Identify which cell holds the provided text, then report its (x, y) central coordinate. 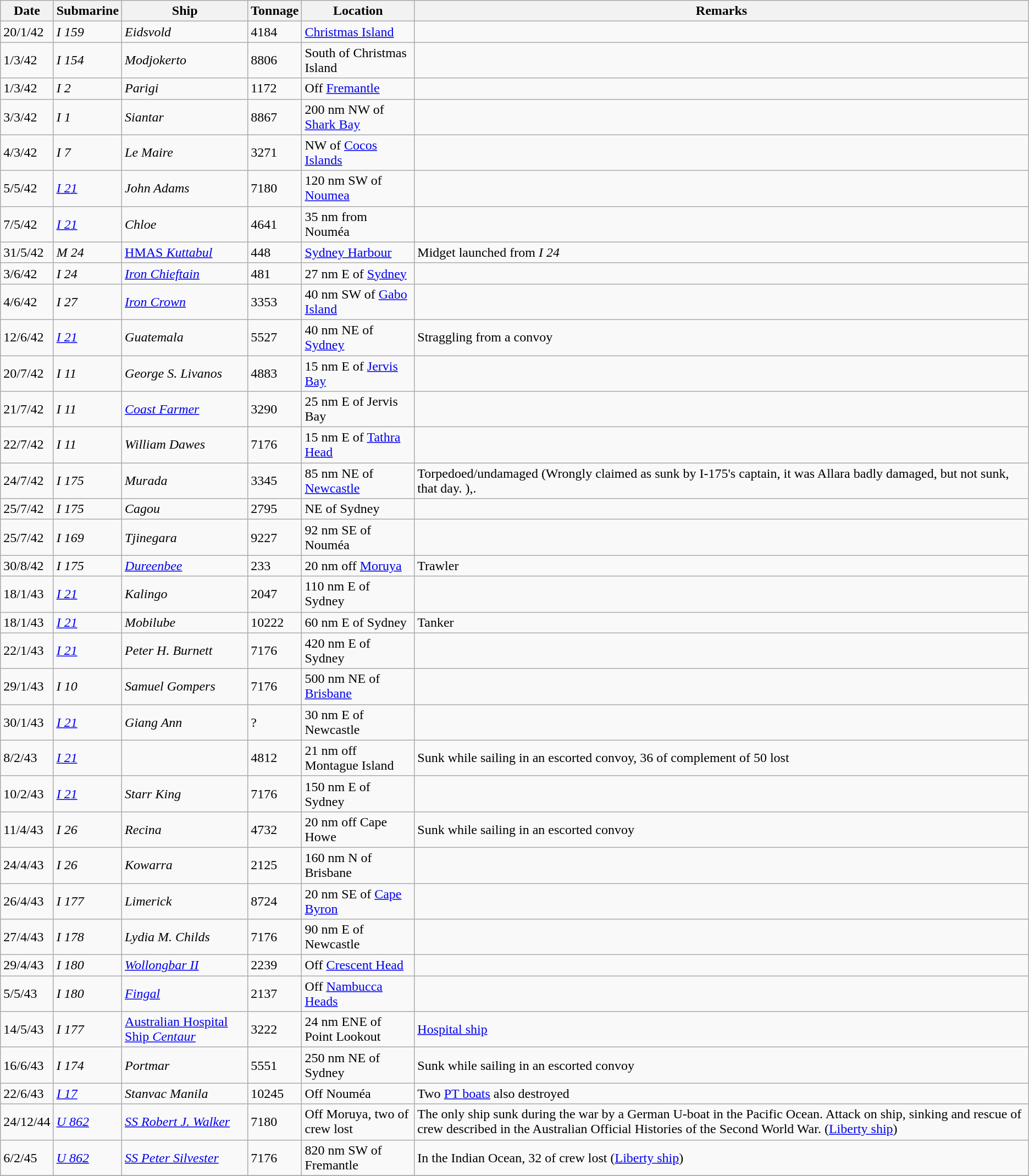
Starr King (185, 794)
4641 (275, 224)
Off Nouméa (358, 1094)
20 nm off Moruya (358, 566)
Mobilube (185, 622)
5/5/42 (27, 188)
1172 (275, 89)
4/3/42 (27, 153)
22/6/43 (27, 1094)
4/6/42 (27, 301)
29/4/43 (27, 965)
Straggling from a convoy (721, 338)
40 nm SW of Gabo Island (358, 301)
I 178 (87, 937)
I 154 (87, 60)
22/7/42 (27, 445)
3/3/42 (27, 117)
Eidsvold (185, 32)
I 24 (87, 273)
Date (27, 11)
Giang Ann (185, 722)
Limerick (185, 901)
24 nm ENE of Point Lookout (358, 1029)
I 174 (87, 1065)
5551 (275, 1065)
10/2/43 (27, 794)
? (275, 722)
I 27 (87, 301)
South of Christmas Island (358, 60)
160 nm N of Brisbane (358, 865)
I 159 (87, 32)
11/4/43 (27, 829)
12/6/42 (27, 338)
16/6/43 (27, 1065)
Fingal (185, 994)
Chloe (185, 224)
24/12/44 (27, 1122)
5/5/43 (27, 994)
30/1/43 (27, 722)
22/1/43 (27, 651)
Christmas Island (358, 32)
60 nm E of Sydney (358, 622)
Sydney Harbour (358, 252)
8806 (275, 60)
NW of Cocos Islands (358, 153)
40 nm NE of Sydney (358, 338)
Location (358, 11)
2239 (275, 965)
Modjokerto (185, 60)
481 (275, 273)
29/1/43 (27, 686)
Two PT boats also destroyed (721, 1094)
8724 (275, 901)
Siantar (185, 117)
Tanker (721, 622)
Stanvac Manila (185, 1094)
35 nm from Nouméa (358, 224)
10245 (275, 1094)
Portmar (185, 1065)
14/5/43 (27, 1029)
Kalingo (185, 594)
110 nm E of Sydney (358, 594)
Iron Crown (185, 301)
Off Moruya, two of crew lost (358, 1122)
Sunk while sailing in an escorted convoy, 36 of complement of 50 lost (721, 758)
Off Nambucca Heads (358, 994)
Samuel Gompers (185, 686)
Tjinegara (185, 538)
20/7/42 (27, 373)
In the Indian Ocean, 32 of crew lost (Liberty ship) (721, 1158)
10222 (275, 622)
I 10 (87, 686)
3271 (275, 153)
Recina (185, 829)
20/1/42 (27, 32)
500 nm NE of Brisbane (358, 686)
3290 (275, 409)
Kowarra (185, 865)
Australian Hospital Ship Centaur (185, 1029)
Iron Chieftain (185, 273)
200 nm NW of Shark Bay (358, 117)
Remarks (721, 11)
I 17 (87, 1094)
George S. Livanos (185, 373)
420 nm E of Sydney (358, 651)
Cagou (185, 509)
26/4/43 (27, 901)
15 nm E of Jervis Bay (358, 373)
I 169 (87, 538)
3222 (275, 1029)
Le Maire (185, 153)
20 nm SE of Cape Byron (358, 901)
20 nm off Cape Howe (358, 829)
SS Peter Silvester (185, 1158)
90 nm E of Newcastle (358, 937)
I 7 (87, 153)
4812 (275, 758)
120 nm SW of Noumea (358, 188)
I 1 (87, 117)
3345 (275, 481)
Off Fremantle (358, 89)
Off Crescent Head (358, 965)
Lydia M. Childs (185, 937)
M 24 (87, 252)
2795 (275, 509)
7/5/42 (27, 224)
150 nm E of Sydney (358, 794)
25 nm E of Jervis Bay (358, 409)
4184 (275, 32)
HMAS Kuttabul (185, 252)
Tonnage (275, 11)
6/2/45 (27, 1158)
Midget launched from I 24 (721, 252)
27/4/43 (27, 937)
3/6/42 (27, 273)
30 nm E of Newcastle (358, 722)
William Dawes (185, 445)
2137 (275, 994)
15 nm E of Tathra Head (358, 445)
9227 (275, 538)
Ship (185, 11)
250 nm NE of Sydney (358, 1065)
2047 (275, 594)
John Adams (185, 188)
5527 (275, 338)
3353 (275, 301)
233 (275, 566)
I 2 (87, 89)
2125 (275, 865)
30/8/42 (27, 566)
21/7/42 (27, 409)
31/5/42 (27, 252)
Submarine (87, 11)
Trawler (721, 566)
27 nm E of Sydney (358, 273)
Guatemala (185, 338)
24/7/42 (27, 481)
92 nm SE of Nouméa (358, 538)
Hospital ship (721, 1029)
820 nm SW of Fremantle (358, 1158)
SS Robert J. Walker (185, 1122)
Wollongbar II (185, 965)
4732 (275, 829)
Coast Farmer (185, 409)
448 (275, 252)
8/2/43 (27, 758)
8867 (275, 117)
85 nm NE of Newcastle (358, 481)
24/4/43 (27, 865)
Murada (185, 481)
NE of Sydney (358, 509)
Dureenbee (185, 566)
Torpedoed/undamaged (Wrongly claimed as sunk by I-175's captain, it was Allara badly damaged, but not sunk, that day. ),. (721, 481)
21 nm off Montague Island (358, 758)
Peter H. Burnett (185, 651)
Parigi (185, 89)
4883 (275, 373)
